Locate the cell with the specified text and output its (X, Y) center coordinate. 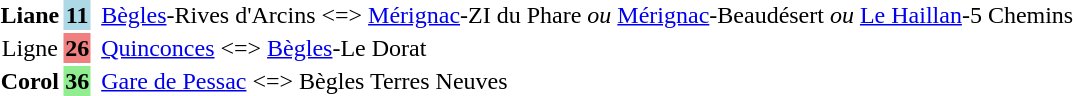
11 (78, 15)
26 (78, 48)
36 (78, 81)
